Extract the (X, Y) coordinate from the center of the cell holding the provided text.  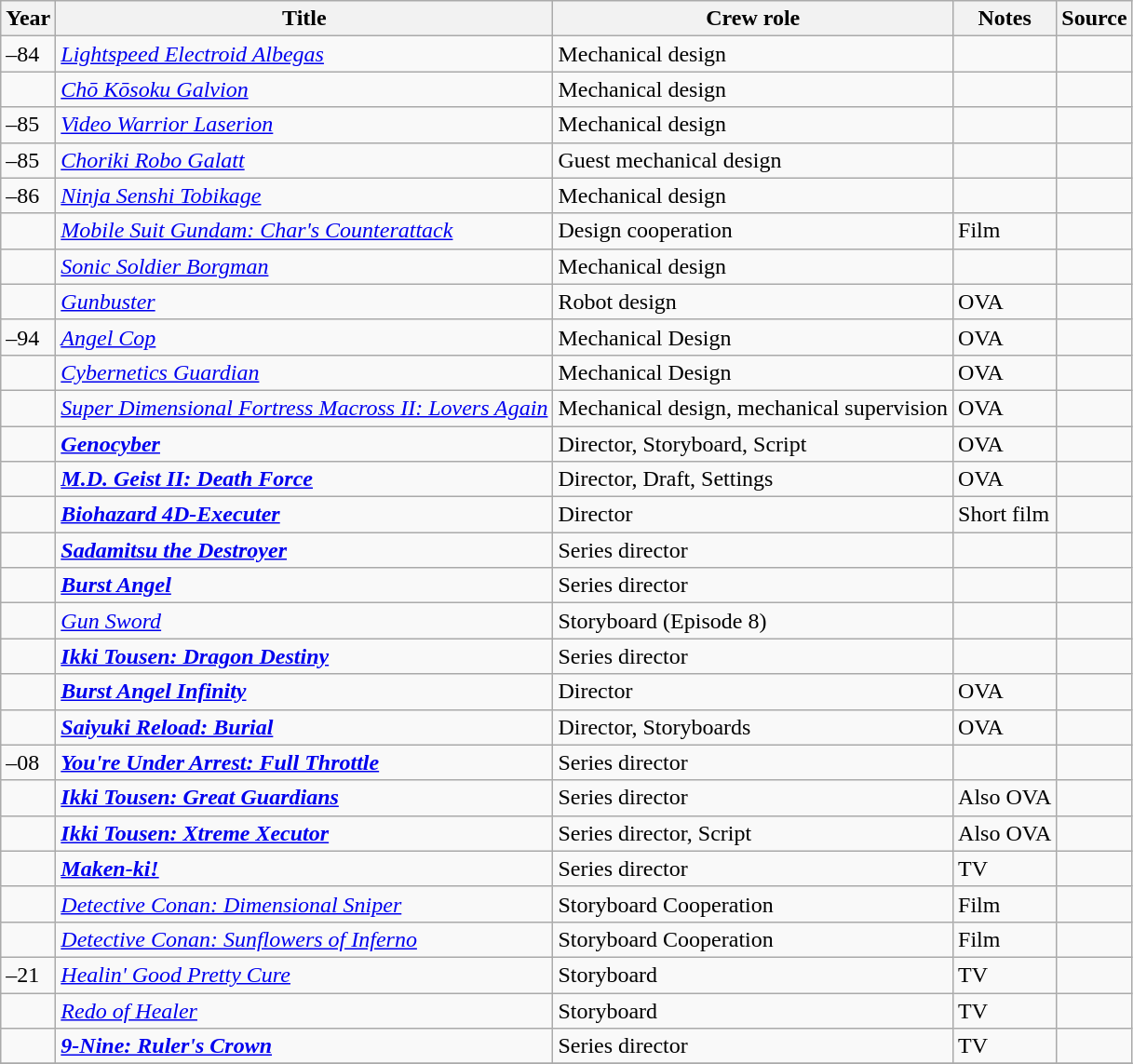
Robot design (753, 302)
Burst Angel (304, 586)
Lightspeed Electroid Albegas (304, 54)
Cybernetics Guardian (304, 372)
Burst Angel Infinity (304, 692)
Director, Storyboard, Script (753, 444)
Choriki Robo Galatt (304, 160)
Series director, Script (753, 833)
Genocyber (304, 444)
Ikki Tousen: Great Guardians (304, 798)
Video Warrior Laserion (304, 125)
Ninja Senshi Tobikage (304, 195)
You're Under Arrest: Full Throttle (304, 762)
Source (1095, 19)
Mechanical design, mechanical supervision (753, 408)
Crew role (753, 19)
Director, Draft, Settings (753, 479)
Healin' Good Pretty Cure (304, 975)
Notes (1005, 19)
–84 (28, 54)
Detective Conan: Sunflowers of Inferno (304, 939)
Short film (1005, 515)
Chō Kōsoku Galvion (304, 89)
Year (28, 19)
Angel Cop (304, 337)
Ikki Tousen: Xtreme Xecutor (304, 833)
Detective Conan: Dimensional Sniper (304, 904)
Maken-ki! (304, 869)
–08 (28, 762)
Gun Sword (304, 621)
Storyboard (Episode 8) (753, 621)
Gunbuster (304, 302)
–86 (28, 195)
Super Dimensional Fortress Macross II: Lovers Again (304, 408)
–94 (28, 337)
9-Nine: Ruler's Crown (304, 1046)
Mobile Suit Gundam: Char's Counterattack (304, 231)
Sadamitsu the Destroyer (304, 550)
Biohazard 4D-Executer (304, 515)
Redo of Healer (304, 1010)
Title (304, 19)
Guest mechanical design (753, 160)
Saiyuki Reload: Burial (304, 727)
M.D. Geist II: Death Force (304, 479)
Design cooperation (753, 231)
Sonic Soldier Borgman (304, 266)
Director, Storyboards (753, 727)
Ikki Tousen: Dragon Destiny (304, 656)
–21 (28, 975)
